Scan for the cell matching the given text and deliver its (X, Y) coordinate at center. 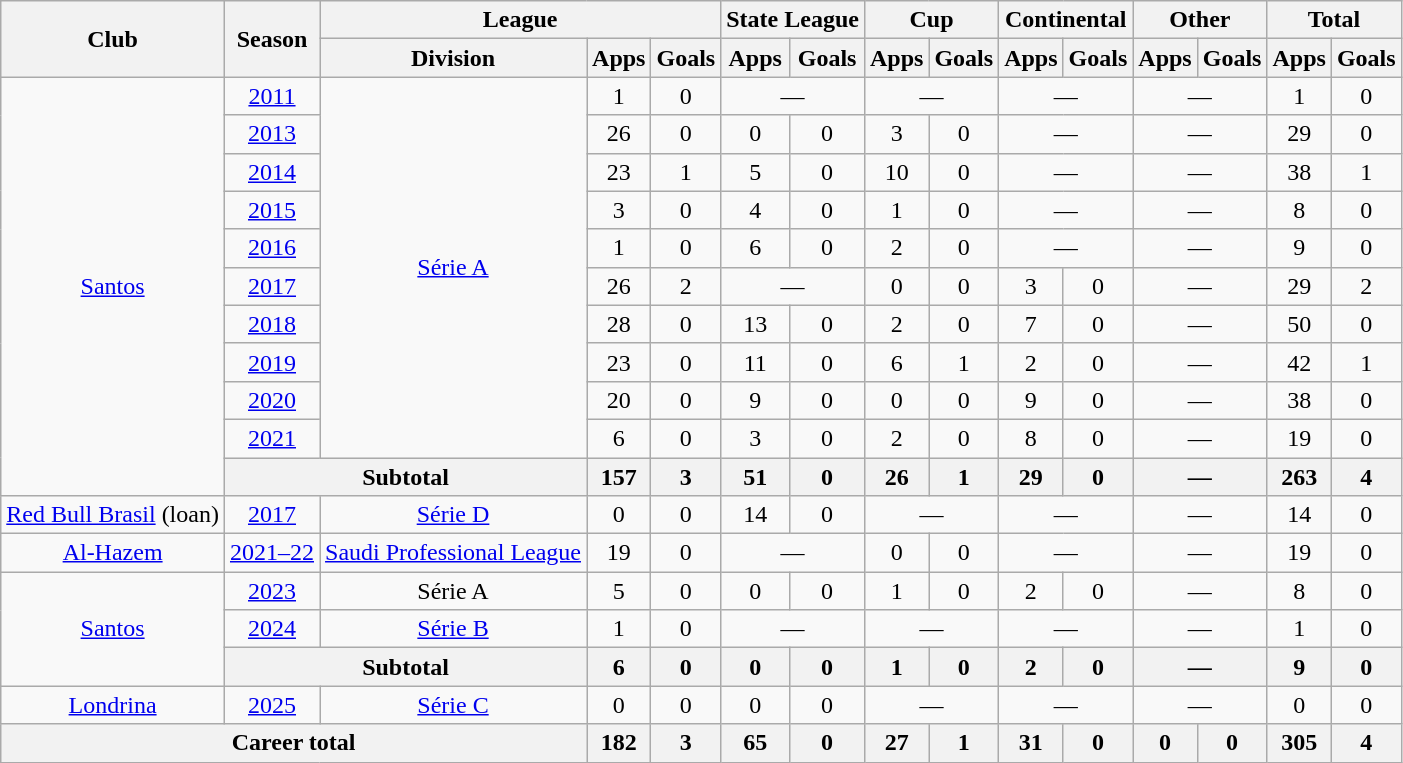
Série D (454, 515)
31 (1031, 743)
2023 (272, 591)
2020 (272, 400)
State League (793, 20)
Al-Hazem (113, 553)
263 (1299, 477)
2014 (272, 172)
2013 (272, 134)
20 (619, 400)
Total (1334, 20)
2025 (272, 705)
Série C (454, 705)
Continental (1066, 20)
League (520, 20)
Série B (454, 629)
7 (1031, 324)
10 (896, 172)
Londrina (113, 705)
2021 (272, 438)
50 (1299, 324)
182 (619, 743)
27 (896, 743)
2011 (272, 96)
65 (756, 743)
2015 (272, 210)
Cup (931, 20)
28 (619, 324)
Other (1200, 20)
305 (1299, 743)
42 (1299, 362)
2018 (272, 324)
Red Bull Brasil (loan) (113, 515)
Career total (294, 743)
2019 (272, 362)
2024 (272, 629)
11 (756, 362)
157 (619, 477)
2021–22 (272, 553)
Division (454, 58)
Saudi Professional League (454, 553)
13 (756, 324)
2016 (272, 248)
51 (756, 477)
Season (272, 39)
Club (113, 39)
